Determine the [x, y] coordinate at the center of the cell enclosing the given text.  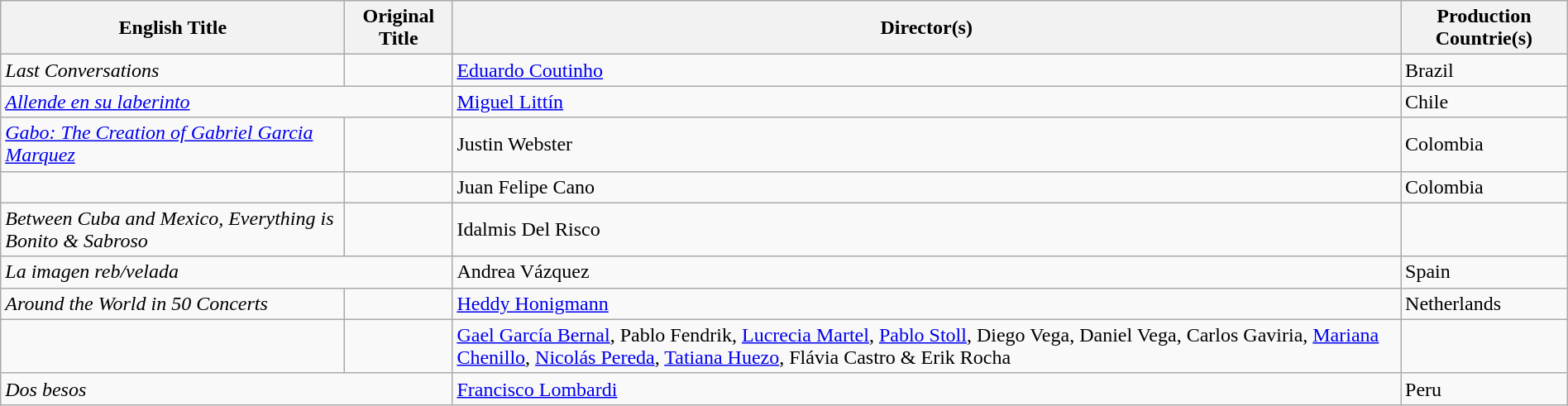
Spain [1484, 272]
Francisco Lombardi [926, 389]
Idalmis Del Risco [926, 230]
Juan Felipe Cano [926, 187]
Brazil [1484, 70]
Netherlands [1484, 303]
Allende en su laberinto [227, 102]
Director(s) [926, 28]
Around the World in 50 Concerts [173, 303]
Miguel Littín [926, 102]
Last Conversations [173, 70]
Peru [1484, 389]
Production Countrie(s) [1484, 28]
Original Title [399, 28]
Between Cuba and Mexico, Everything is Bonito & Sabroso [173, 230]
La imagen reb/velada [227, 272]
Chile [1484, 102]
Justin Webster [926, 144]
English Title [173, 28]
Andrea Vázquez [926, 272]
Dos besos [227, 389]
Gabo: The Creation of Gabriel Garcia Marquez [173, 144]
Eduardo Coutinho [926, 70]
Heddy Honigmann [926, 303]
